Return [x, y] of the center of cell containing provided text 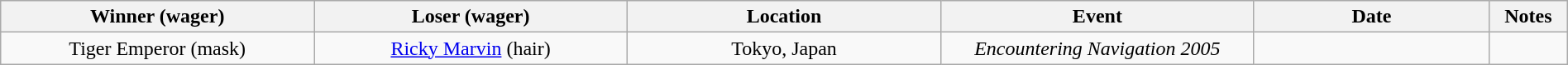
Tiger Emperor (mask) [157, 48]
Event [1097, 17]
Tokyo, Japan [784, 48]
Date [1371, 17]
Location [784, 17]
Winner (wager) [157, 17]
Encountering Navigation 2005 [1097, 48]
Notes [1528, 17]
Ricky Marvin (hair) [471, 48]
Loser (wager) [471, 17]
